Scan for the cell matching the given text and deliver its [x, y] coordinate at center. 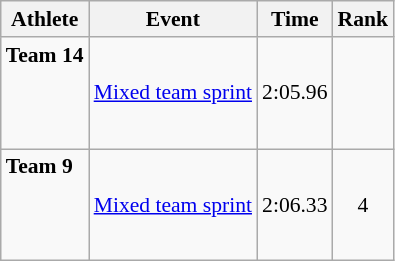
Team 14 [45, 93]
Team 9 [45, 205]
Event [173, 19]
2:06.33 [294, 205]
2:05.96 [294, 93]
4 [364, 205]
Athlete [45, 19]
Time [294, 19]
Rank [364, 19]
